Return [x, y] of the center of cell containing provided text 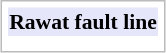
Rawat fault line [84, 22]
